Pinpoint the cell where the given text exists, returning its (x, y) midpoint coordinate. 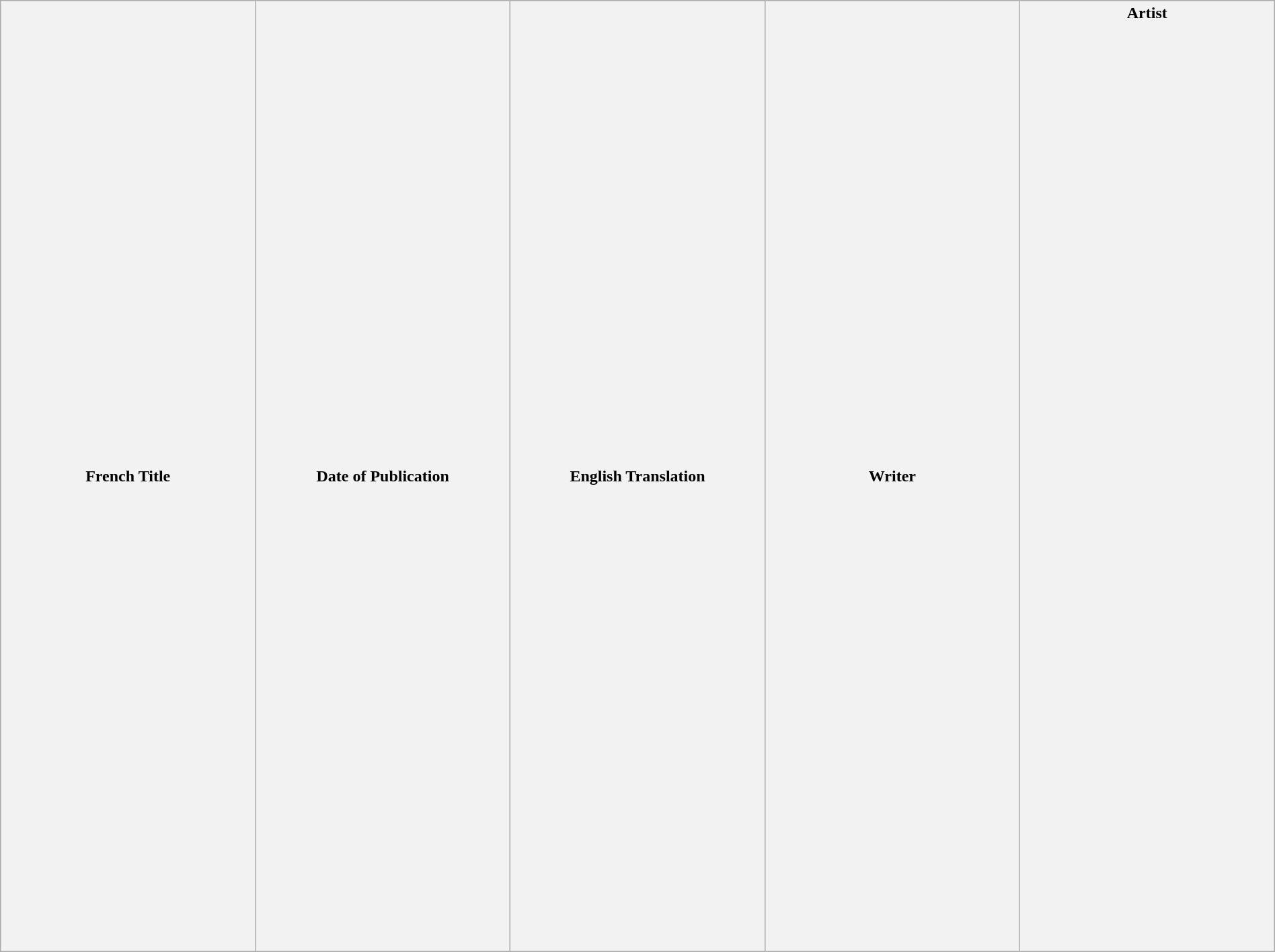
English Translation (637, 476)
Artist (1147, 476)
Date of Publication (383, 476)
French Title (128, 476)
Writer (892, 476)
